Return the [X, Y] coordinate for the center point of the cell that contains the specified text.  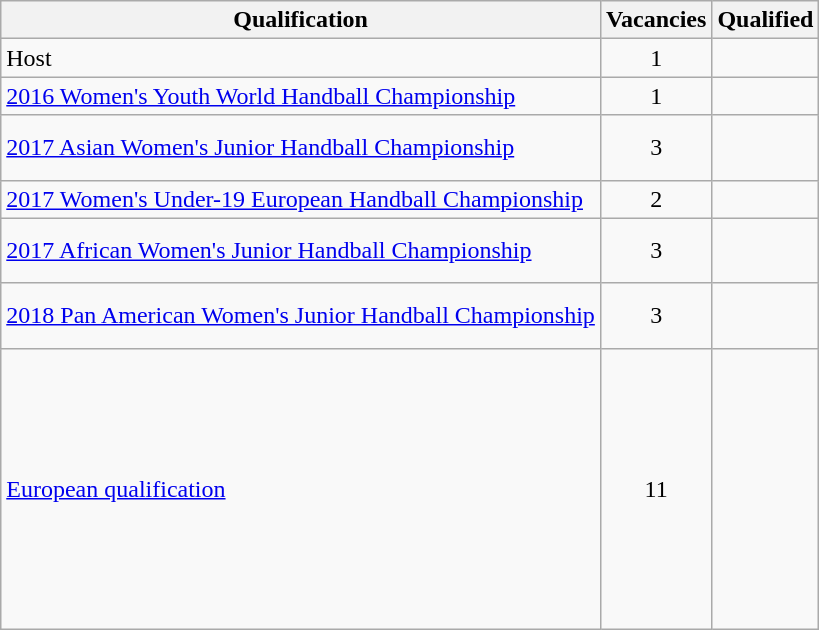
11 [656, 488]
European qualification [301, 488]
Host [301, 58]
2017 Asian Women's Junior Handball Championship [301, 148]
Qualified [766, 20]
Qualification [301, 20]
2 [656, 199]
2016 Women's Youth World Handball Championship [301, 96]
2017 African Women's Junior Handball Championship [301, 250]
Vacancies [656, 20]
2017 Women's Under-19 European Handball Championship [301, 199]
2018 Pan American Women's Junior Handball Championship [301, 316]
